Return the (X, Y) coordinate for the center point of the cell that contains the specified text.  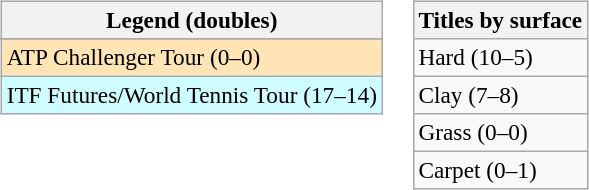
Carpet (0–1) (500, 171)
Hard (10–5) (500, 57)
Titles by surface (500, 20)
Grass (0–0) (500, 133)
ITF Futures/World Tennis Tour (17–14) (192, 95)
ATP Challenger Tour (0–0) (192, 57)
Clay (7–8) (500, 95)
Legend (doubles) (192, 20)
